From the cell containing the given text, extract its center point as (X, Y) coordinate. 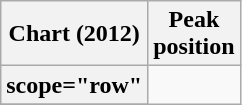
Peakposition (194, 34)
scope="row" (74, 85)
Chart (2012) (74, 34)
